From the cell containing the given text, extract its center point as (X, Y) coordinate. 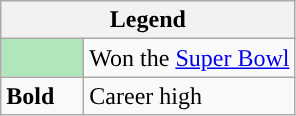
Career high (190, 96)
Won the Super Bowl (190, 58)
Legend (148, 20)
Bold (42, 96)
